Locate the cell with the specified text and output its (X, Y) center coordinate. 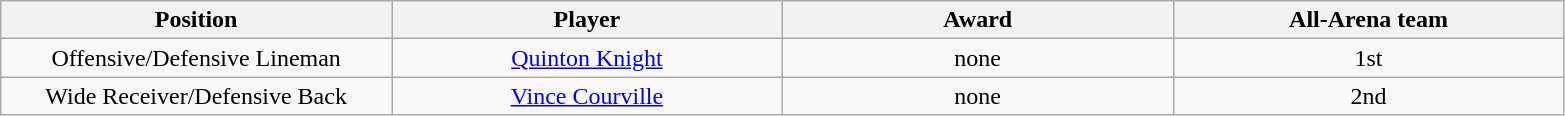
2nd (1368, 96)
Player (588, 20)
Offensive/Defensive Lineman (196, 58)
Quinton Knight (588, 58)
Vince Courville (588, 96)
Wide Receiver/Defensive Back (196, 96)
All-Arena team (1368, 20)
Position (196, 20)
1st (1368, 58)
Award (978, 20)
